Extract the (X, Y) coordinate from the center of the cell holding the provided text.  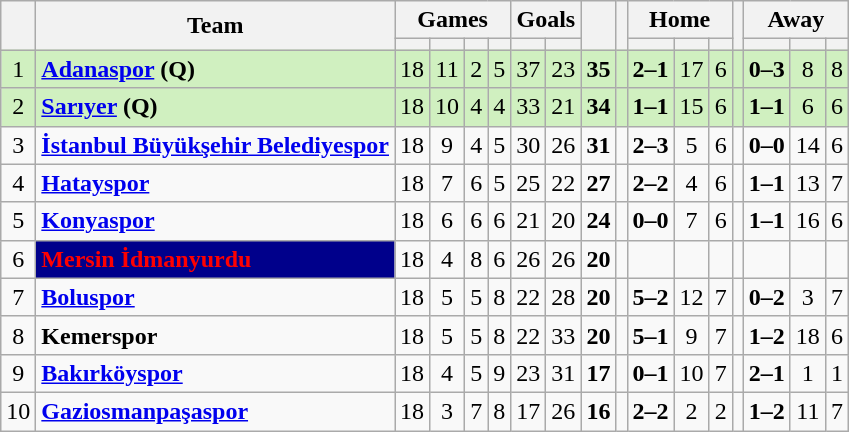
14 (808, 145)
İstanbul Büyükşehir Belediyespor (216, 145)
28 (564, 297)
Bakırköyspor (216, 373)
5–2 (650, 297)
5–1 (650, 335)
Goals (546, 20)
2–3 (650, 145)
15 (692, 107)
Away (796, 20)
Hatayspor (216, 183)
Sarıyer (Q) (216, 107)
Adanaspor (Q) (216, 69)
Boluspor (216, 297)
Konyaspor (216, 221)
Home (680, 20)
0–1 (650, 373)
0–3 (766, 69)
Team (216, 26)
Kemerspor (216, 335)
24 (598, 221)
27 (598, 183)
Gaziosmanpaşaspor (216, 411)
12 (692, 297)
0–2 (766, 297)
13 (808, 183)
34 (598, 107)
Mersin İdmanyurdu (216, 259)
37 (528, 69)
35 (598, 69)
30 (528, 145)
Games (453, 20)
25 (528, 183)
